Extract the [X, Y] coordinate from the center of the cell holding the provided text.  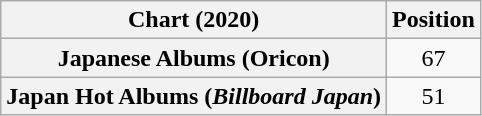
Japanese Albums (Oricon) [194, 58]
67 [434, 58]
51 [434, 96]
Japan Hot Albums (Billboard Japan) [194, 96]
Chart (2020) [194, 20]
Position [434, 20]
